Return the [x, y] coordinate for the center point of the cell that contains the specified text.  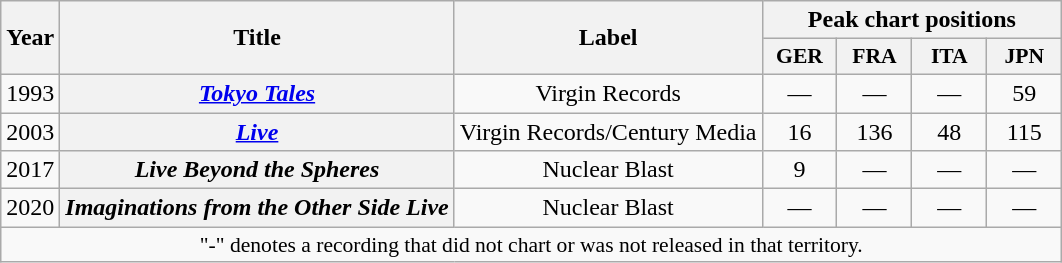
ITA [950, 57]
Year [30, 38]
Virgin Records/Century Media [608, 131]
Live Beyond the Spheres [257, 170]
2020 [30, 208]
2017 [30, 170]
48 [950, 131]
2003 [30, 131]
Label [608, 38]
GER [800, 57]
9 [800, 170]
Virgin Records [608, 93]
Live [257, 131]
FRA [874, 57]
Peak chart positions [912, 20]
Tokyo Tales [257, 93]
16 [800, 131]
115 [1024, 131]
Imaginations from the Other Side Live [257, 208]
"-" denotes a recording that did not chart or was not released in that territory. [532, 245]
1993 [30, 93]
136 [874, 131]
59 [1024, 93]
Title [257, 38]
JPN [1024, 57]
